Identify which cell holds the provided text, then report its [X, Y] central coordinate. 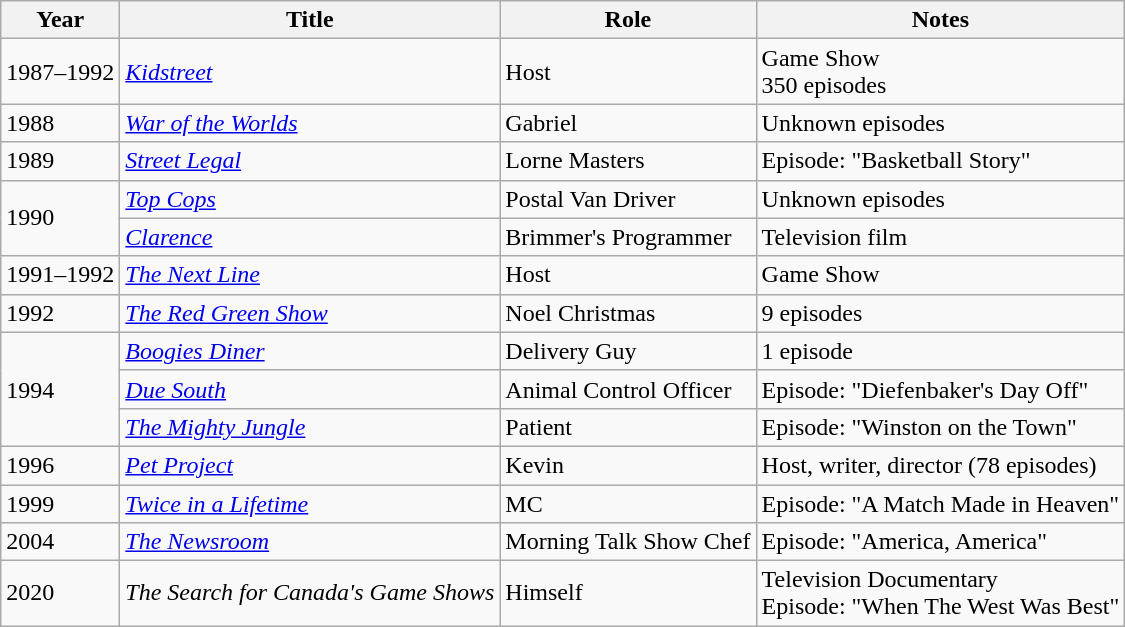
Postal Van Driver [628, 199]
Brimmer's Programmer [628, 237]
Patient [628, 427]
Television DocumentaryEpisode: "When The West Was Best" [940, 594]
1987–1992 [60, 72]
Himself [628, 594]
The Search for Canada's Game Shows [310, 594]
Animal Control Officer [628, 389]
1990 [60, 218]
1999 [60, 503]
Episode: "Basketball Story" [940, 161]
Game Show [940, 275]
Role [628, 20]
Kevin [628, 465]
Host, writer, director (78 episodes) [940, 465]
1 episode [940, 351]
The Next Line [310, 275]
The Mighty Jungle [310, 427]
Twice in a Lifetime [310, 503]
Episode: "A Match Made in Heaven" [940, 503]
2004 [60, 542]
Year [60, 20]
Clarence [310, 237]
Episode: "America, America" [940, 542]
Due South [310, 389]
Gabriel [628, 123]
1991–1992 [60, 275]
1989 [60, 161]
Television film [940, 237]
Notes [940, 20]
MC [628, 503]
Game Show350 episodes [940, 72]
1992 [60, 313]
Title [310, 20]
The Newsroom [310, 542]
Top Cops [310, 199]
Delivery Guy [628, 351]
The Red Green Show [310, 313]
Street Legal [310, 161]
Morning Talk Show Chef [628, 542]
1994 [60, 389]
Episode: "Diefenbaker's Day Off" [940, 389]
1996 [60, 465]
Boogies Diner [310, 351]
Lorne Masters [628, 161]
Kidstreet [310, 72]
9 episodes [940, 313]
Noel Christmas [628, 313]
2020 [60, 594]
Pet Project [310, 465]
War of the Worlds [310, 123]
1988 [60, 123]
Episode: "Winston on the Town" [940, 427]
